Find where the given text appears and provide that cell's center as [X, Y] coordinate. 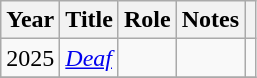
2025 [30, 58]
Role [147, 20]
Deaf [90, 58]
Title [90, 20]
Notes [210, 20]
Year [30, 20]
